Locate the cell with the specified text and output its (X, Y) center coordinate. 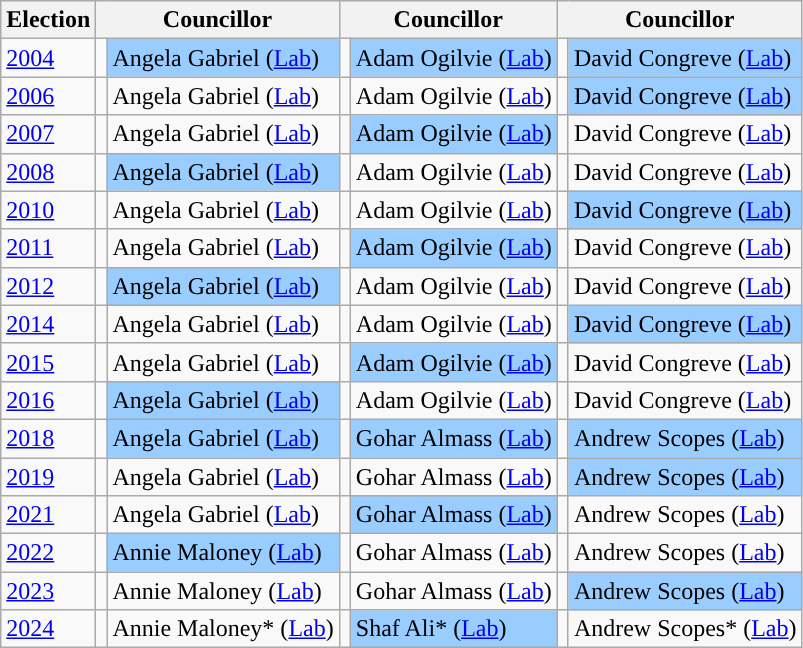
2006 (48, 96)
Shaf Ali* (Lab) (454, 629)
2022 (48, 553)
2011 (48, 248)
Election (48, 20)
2008 (48, 172)
2014 (48, 324)
Annie Maloney* (Lab) (223, 629)
2015 (48, 362)
2023 (48, 591)
Andrew Scopes* (Lab) (685, 629)
2004 (48, 58)
2018 (48, 438)
2010 (48, 210)
2024 (48, 629)
2007 (48, 134)
2012 (48, 286)
2016 (48, 400)
2019 (48, 477)
2021 (48, 515)
